Scan for the cell matching the given text and deliver its [x, y] coordinate at center. 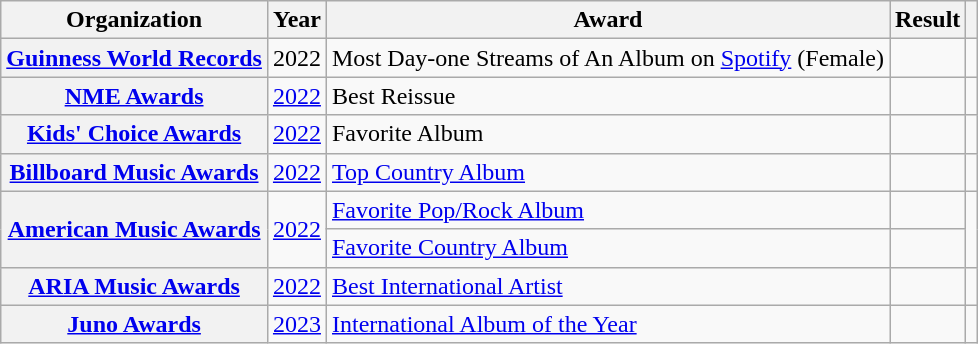
ARIA Music Awards [134, 286]
Favorite Pop/Rock Album [608, 210]
Organization [134, 20]
NME Awards [134, 96]
Year [296, 20]
Best Reissue [608, 96]
Award [608, 20]
Best International Artist [608, 286]
Billboard Music Awards [134, 172]
Favorite Country Album [608, 248]
2023 [296, 324]
Guinness World Records [134, 58]
Favorite Album [608, 134]
Most Day-one Streams of An Album on Spotify (Female) [608, 58]
International Album of the Year [608, 324]
American Music Awards [134, 229]
Juno Awards [134, 324]
Kids' Choice Awards [134, 134]
Top Country Album [608, 172]
Result [928, 20]
